Return the (X, Y) coordinate for the center point of the cell that contains the specified text.  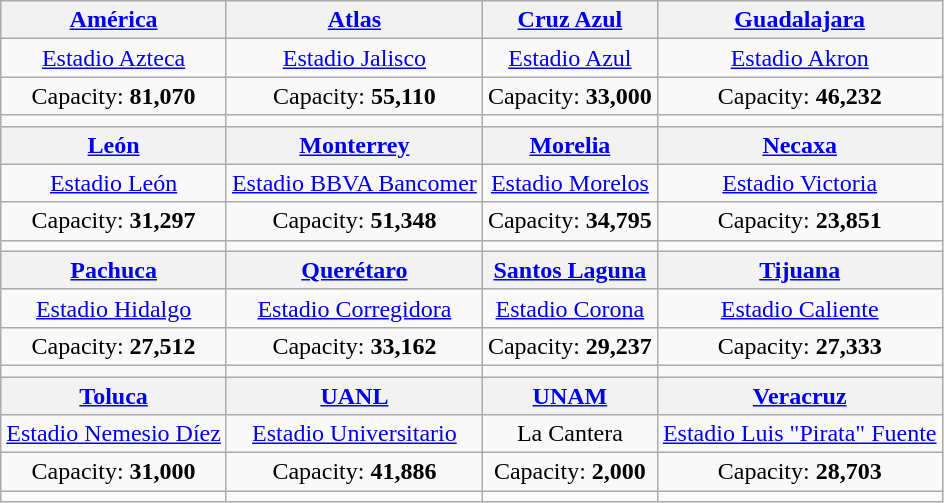
Capacity: 34,795 (570, 221)
Estadio Corregidora (354, 308)
Capacity: 41,886 (354, 472)
Estadio Universitario (354, 434)
Santos Laguna (570, 270)
León (114, 145)
Capacity: 29,237 (570, 346)
Estadio Morelos (570, 183)
UANL (354, 395)
Cruz Azul (570, 20)
Capacity: 81,070 (114, 96)
Capacity: 33,000 (570, 96)
Estadio Jalisco (354, 58)
Capacity: 2,000 (570, 472)
Estadio Azul (570, 58)
Capacity: 31,297 (114, 221)
Capacity: 28,703 (800, 472)
Morelia (570, 145)
Atlas (354, 20)
Estadio Nemesio Díez (114, 434)
Necaxa (800, 145)
Estadio León (114, 183)
Capacity: 23,851 (800, 221)
Capacity: 27,333 (800, 346)
Capacity: 27,512 (114, 346)
Tijuana (800, 270)
Monterrey (354, 145)
Guadalajara (800, 20)
UNAM (570, 395)
Estadio Hidalgo (114, 308)
Estadio Caliente (800, 308)
Toluca (114, 395)
Estadio Victoria (800, 183)
Capacity: 33,162 (354, 346)
Querétaro (354, 270)
Capacity: 55,110 (354, 96)
Estadio Corona (570, 308)
La Cantera (570, 434)
Capacity: 51,348 (354, 221)
América (114, 20)
Estadio Akron (800, 58)
Estadio Luis "Pirata" Fuente (800, 434)
Veracruz (800, 395)
Pachuca (114, 270)
Capacity: 31,000 (114, 472)
Estadio BBVA Bancomer (354, 183)
Capacity: 46,232 (800, 96)
Estadio Azteca (114, 58)
